Extract the (x, y) coordinate from the center of the cell holding the provided text.  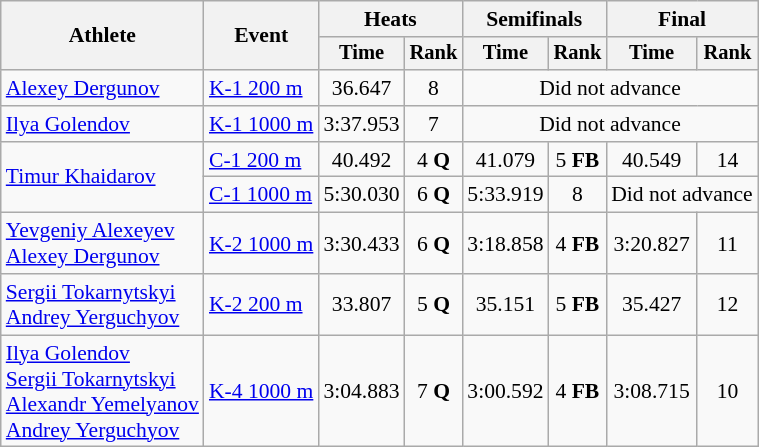
Final (682, 19)
3:30.433 (361, 244)
Yevgeniy AlexeyevAlexey Dergunov (102, 244)
7 (434, 124)
35.427 (652, 304)
5:30.030 (361, 195)
36.647 (361, 88)
K-2 200 m (261, 304)
Alexey Dergunov (102, 88)
3:20.827 (652, 244)
5:33.919 (505, 195)
Ilya Golendov (102, 124)
Sergii TokarnytskyiAndrey Yerguchyov (102, 304)
10 (728, 391)
Athlete (102, 36)
Timur Khaidarov (102, 178)
7 Q (434, 391)
K-1 200 m (261, 88)
Event (261, 36)
3:04.883 (361, 391)
3:00.592 (505, 391)
12 (728, 304)
3:08.715 (652, 391)
C-1 200 m (261, 160)
Semifinals (534, 19)
C-1 1000 m (261, 195)
Ilya GolendovSergii TokarnytskyiAlexandr YemelyanovAndrey Yerguchyov (102, 391)
3:18.858 (505, 244)
11 (728, 244)
K-4 1000 m (261, 391)
35.151 (505, 304)
40.492 (361, 160)
K-2 1000 m (261, 244)
40.549 (652, 160)
4 Q (434, 160)
41.079 (505, 160)
14 (728, 160)
3:37.953 (361, 124)
K-1 1000 m (261, 124)
33.807 (361, 304)
5 Q (434, 304)
Heats (390, 19)
